Locate the cell with the specified text and output its [x, y] center coordinate. 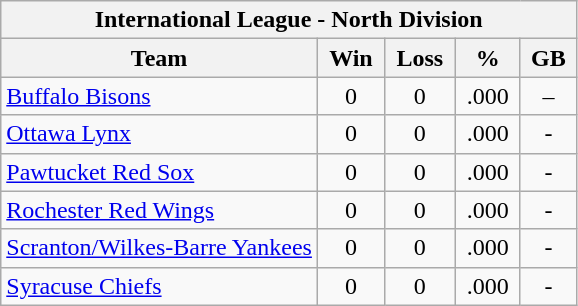
International League - North Division [289, 20]
Team [160, 58]
Syracuse Chiefs [160, 286]
Scranton/Wilkes-Barre Yankees [160, 248]
– [548, 96]
Buffalo Bisons [160, 96]
Win [350, 58]
Rochester Red Wings [160, 210]
% [488, 58]
Pawtucket Red Sox [160, 172]
GB [548, 58]
Ottawa Lynx [160, 134]
Loss [420, 58]
